Identify which cell holds the provided text, then report its [x, y] central coordinate. 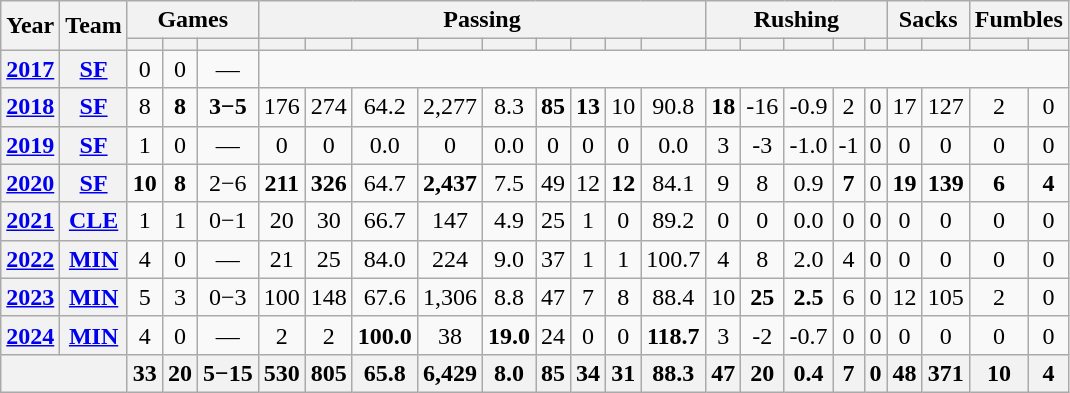
21 [282, 259]
2−6 [228, 183]
31 [624, 373]
64.2 [384, 107]
30 [328, 221]
33 [144, 373]
Rushing [796, 20]
Games [192, 20]
5 [144, 297]
19.0 [508, 335]
0−1 [228, 221]
19 [904, 183]
-2 [762, 335]
1,306 [450, 297]
100 [282, 297]
8.3 [508, 107]
176 [282, 107]
49 [554, 183]
2,277 [450, 107]
90.8 [674, 107]
2017 [30, 69]
64.7 [384, 183]
4.9 [508, 221]
326 [328, 183]
2.0 [808, 259]
38 [450, 335]
Fumbles [1018, 20]
2018 [30, 107]
211 [282, 183]
37 [554, 259]
-1.0 [808, 145]
274 [328, 107]
105 [946, 297]
100.7 [674, 259]
17 [904, 107]
88.4 [674, 297]
805 [328, 373]
147 [450, 221]
224 [450, 259]
89.2 [674, 221]
13 [588, 107]
-0.9 [808, 107]
2,437 [450, 183]
84.0 [384, 259]
2022 [30, 259]
18 [724, 107]
2.5 [808, 297]
2019 [30, 145]
0.4 [808, 373]
Sacks [928, 20]
2023 [30, 297]
84.1 [674, 183]
Team [94, 26]
88.3 [674, 373]
3−5 [228, 107]
9.0 [508, 259]
24 [554, 335]
67.6 [384, 297]
66.7 [384, 221]
0.9 [808, 183]
127 [946, 107]
-1 [848, 145]
530 [282, 373]
34 [588, 373]
6,429 [450, 373]
8.0 [508, 373]
371 [946, 373]
100.0 [384, 335]
148 [328, 297]
8.8 [508, 297]
2021 [30, 221]
118.7 [674, 335]
48 [904, 373]
9 [724, 183]
2020 [30, 183]
-16 [762, 107]
7.5 [508, 183]
CLE [94, 221]
5−15 [228, 373]
Passing [482, 20]
-3 [762, 145]
139 [946, 183]
-0.7 [808, 335]
65.8 [384, 373]
0−3 [228, 297]
Year [30, 26]
2024 [30, 335]
